Identify which cell holds the provided text, then report its (X, Y) central coordinate. 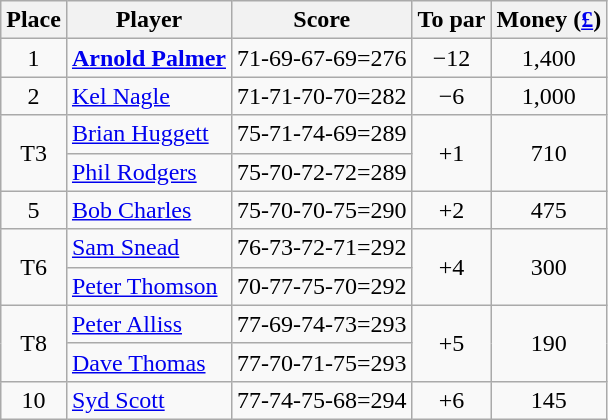
70-77-75-70=292 (322, 286)
−6 (452, 96)
Dave Thomas (148, 362)
190 (549, 343)
+6 (452, 400)
1 (34, 58)
75-70-70-75=290 (322, 210)
77-74-75-68=294 (322, 400)
To par (452, 20)
Phil Rodgers (148, 172)
Peter Alliss (148, 324)
1,400 (549, 58)
2 (34, 96)
Peter Thomson (148, 286)
1,000 (549, 96)
71-71-70-70=282 (322, 96)
T3 (34, 153)
77-69-74-73=293 (322, 324)
Arnold Palmer (148, 58)
710 (549, 153)
300 (549, 267)
Sam Snead (148, 248)
Score (322, 20)
71-69-67-69=276 (322, 58)
−12 (452, 58)
76-73-72-71=292 (322, 248)
T8 (34, 343)
+5 (452, 343)
75-71-74-69=289 (322, 134)
T6 (34, 267)
Kel Nagle (148, 96)
5 (34, 210)
Player (148, 20)
77-70-71-75=293 (322, 362)
475 (549, 210)
75-70-72-72=289 (322, 172)
Bob Charles (148, 210)
145 (549, 400)
+2 (452, 210)
Syd Scott (148, 400)
Brian Huggett (148, 134)
Money (£) (549, 20)
+1 (452, 153)
10 (34, 400)
Place (34, 20)
+4 (452, 267)
